Output the [X, Y] coordinate of the center of the cell containing the given text.  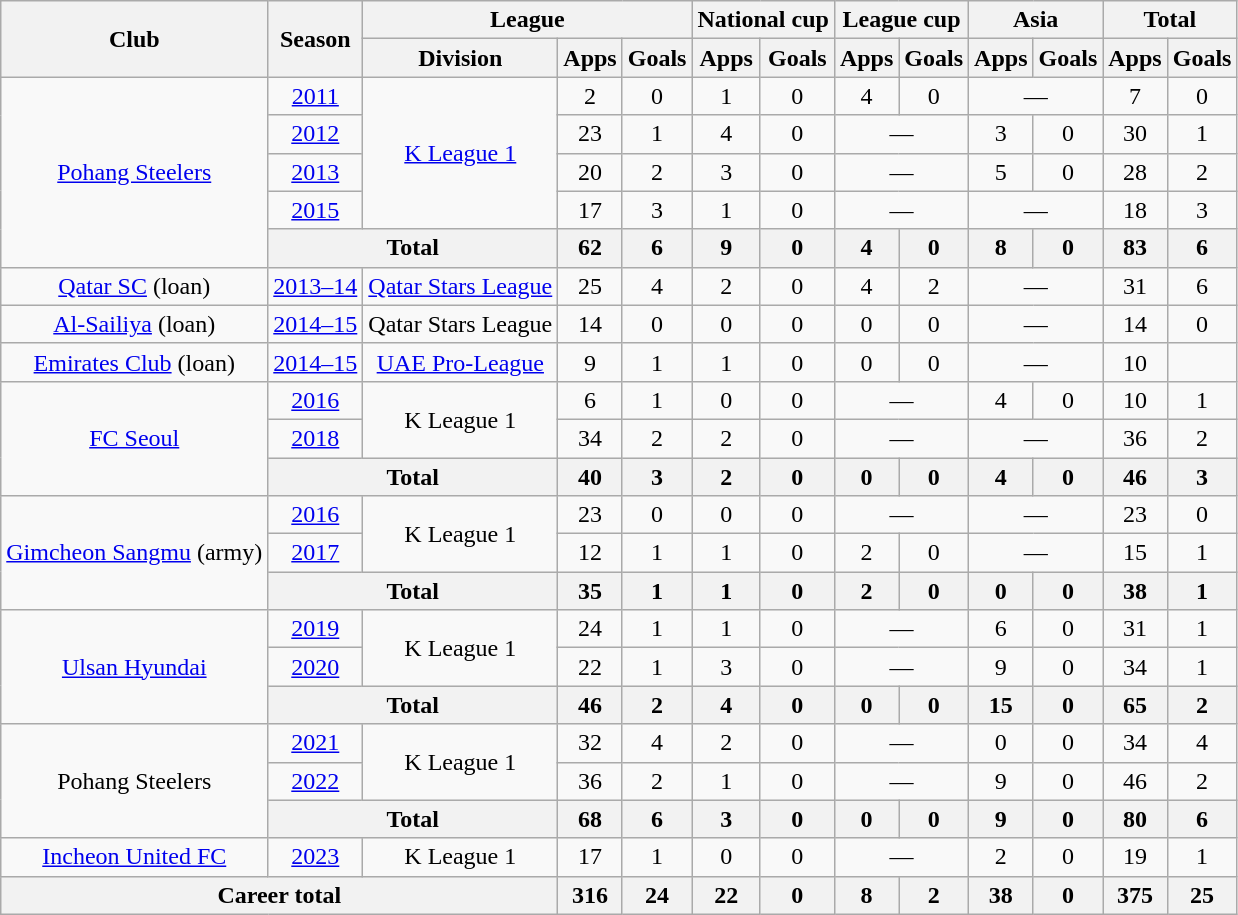
2013–14 [316, 286]
Gimcheon Sangmu (army) [134, 553]
Al-Sailiya (loan) [134, 324]
65 [1135, 705]
League [528, 20]
40 [590, 477]
18 [1135, 210]
FC Seoul [134, 438]
19 [1135, 857]
2018 [316, 438]
2011 [316, 96]
12 [590, 553]
UAE Pro-League [460, 362]
2023 [316, 857]
2012 [316, 134]
35 [590, 591]
2022 [316, 781]
Emirates Club (loan) [134, 362]
316 [590, 895]
National cup [763, 20]
62 [590, 248]
2017 [316, 553]
80 [1135, 819]
83 [1135, 248]
2013 [316, 172]
28 [1135, 172]
2020 [316, 667]
2021 [316, 743]
Ulsan Hyundai [134, 667]
Club [134, 39]
Division [460, 58]
Qatar SC (loan) [134, 286]
375 [1135, 895]
5 [1001, 172]
2019 [316, 629]
30 [1135, 134]
7 [1135, 96]
Asia [1036, 20]
2015 [316, 210]
68 [590, 819]
Season [316, 39]
Incheon United FC [134, 857]
32 [590, 743]
League cup [901, 20]
20 [590, 172]
Career total [280, 895]
